Scan for the cell matching the given text and deliver its [x, y] coordinate at center. 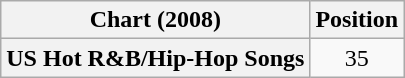
Chart (2008) [156, 20]
US Hot R&B/Hip-Hop Songs [156, 58]
Position [357, 20]
35 [357, 58]
